From the cell containing the given text, extract its center point as (X, Y) coordinate. 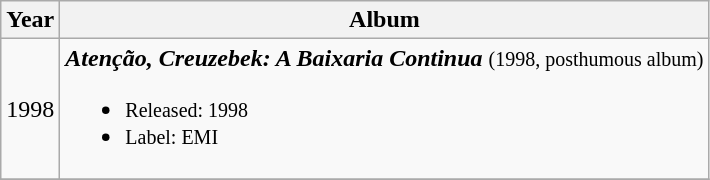
1998 (30, 109)
Atenção, Creuzebek: A Baixaria Continua (1998, posthumous album)Released: 1998Label: EMI (384, 109)
Album (384, 20)
Year (30, 20)
